Find where the given text appears and provide that cell's center as (x, y) coordinate. 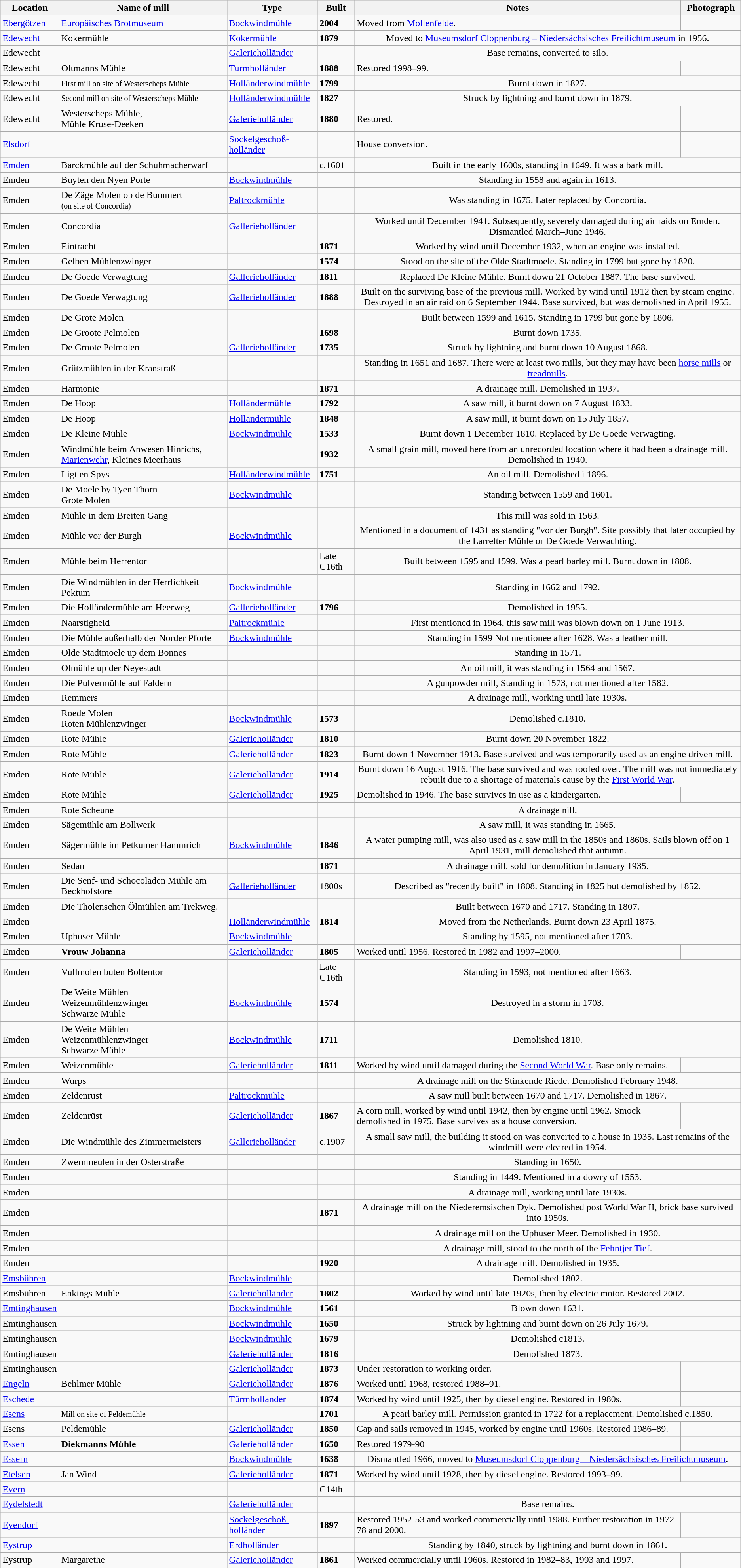
Cap and sails removed in 1945, worked by engine until 1960s. Restored 1986–89. (518, 1429)
Was standing in 1675. Later replaced by Concordia. (548, 200)
Restored 1952-53 and worked commercially until 1988. Further restoration in 1972-78 and 2000. (518, 1525)
A small saw mill, the building it stood on was converted to a house in 1935. Last remains of the windmill were cleared in 1954. (548, 1142)
A drainage mill, sold for demolition in January 1935. (548, 866)
A small grain mill, moved here from an unrecorded location where it had been a drainage mill. Demolished in 1940. (548, 454)
A drainage mill on the Stinkende Riede. Demolished February 1948. (548, 1080)
A saw mill, it burnt down on 15 July 1857. (548, 418)
Worked by wind until 1928, then by diesel engine. Restored 1993–99. (518, 1474)
Notes (518, 8)
Elsdorf (30, 144)
Eydelstedt (30, 1504)
Peldemühle (143, 1429)
Stood on the site of the Olde Stadtmoele. Standing in 1799 but gone by 1820. (548, 262)
Roede MolenRoten Mühlenzwinger (143, 718)
Die Windmühle des Zimmermeisters (143, 1142)
1867 (336, 1116)
Sedan (143, 866)
Mühle in dem Breiten Gang (143, 515)
This mill was sold in 1563. (548, 515)
Die Holländermühle am Heerweg (143, 608)
C14th (336, 1489)
De Zäge Molen op de Bummert(on site of Concordia) (143, 200)
Westerscheps Mühle,Mühle Kruse-Deeken (143, 119)
Standing between 1559 and 1601. (548, 495)
Gelben Mühlenzwinger (143, 262)
1861 (336, 1560)
Destroyed in a storm in 1703. (548, 1003)
1796 (336, 608)
Die Tholenschen Ölmühlen am Trekweg. (143, 907)
1792 (336, 403)
A drainage mill, stood to the north of the Fehntjer Tief. (548, 1248)
Built (336, 8)
Naarstigheid (143, 623)
2004 (336, 23)
Restored 1998–99. (518, 68)
1925 (336, 794)
Built between 1595 and 1599. Was a pearl barley mill. Burnt down in 1808. (548, 561)
1846 (336, 846)
Eintracht (143, 247)
A drainage mill on the Uphuser Meer. Demolished in 1930. (548, 1233)
A gunpowder mill, Standing in 1573, not mentioned after 1582. (548, 683)
A saw mill, it was standing in 1665. (548, 825)
1638 (336, 1459)
A saw mill, it burnt down on 7 August 1833. (548, 403)
Turmholländer (272, 68)
Moved from the Netherlands. Burnt down 23 April 1875. (548, 922)
First mentioned in 1964, this saw mill was blown down on 1 June 1913. (548, 623)
Die Pulvermühle auf Faldern (143, 683)
A drainage mill. Demolished in 1935. (548, 1263)
Olmühle up der Neyestadt (143, 668)
1848 (336, 418)
Base remains. (548, 1504)
1561 (336, 1308)
Base remains, converted to silo. (548, 53)
Worked by wind until December 1932, when an engine was installed. (548, 247)
Ebergötzen (30, 23)
Blown down 1631. (548, 1308)
Türmhollander (272, 1399)
Demolished in 1955. (548, 608)
Demolished 1802. (548, 1278)
Barckmühle auf der Schuhmacherwarf (143, 165)
Burnt down 1 November 1913. Base survived and was temporarily used as an engine driven mill. (548, 754)
1701 (336, 1414)
Described as "recently built" in 1808. Standing in 1825 but demolished by 1852. (548, 886)
Standing in 1599 Not mentionee after 1628. Was a leather mill. (548, 638)
1533 (336, 433)
1897 (336, 1525)
An oil mill, it was standing in 1564 and 1567. (548, 668)
1920 (336, 1263)
Essen (30, 1444)
Sägermühle im Petkumer Hammrich (143, 846)
De Kleine Mühle (143, 433)
1698 (336, 333)
Die Windmühlen in der Herrlichkeit Pektum (143, 587)
Standing in 1651 and 1687. There were at least two mills, but they may have been horse mills or treadmills. (548, 368)
Etelsen (30, 1474)
Demolished c.1810. (548, 718)
Under restoration to working order. (518, 1368)
1816 (336, 1353)
Grützmühlen in der Kranstraß (143, 368)
Demolished 1873. (548, 1353)
Diekmanns Mühle (143, 1444)
A pearl barley mill. Permission granted in 1722 for a replacement. Demolished c.1850. (548, 1414)
Burnt down 1 December 1810. Replaced by De Goede Verwagting. (548, 433)
Die Senf- und Schocoladen Mühle am Beckhofstore (143, 886)
Worked by wind until 1925, then by diesel engine. Restored in 1980s. (518, 1399)
1799 (336, 83)
1679 (336, 1338)
Standing in 1593, not mentioned after 1663. (548, 972)
Evern (30, 1489)
House conversion. (518, 144)
Moved to Museumsdorf Cloppenburg – Niedersächsisches Freilichtmuseum in 1956. (548, 38)
Enkings Mühle (143, 1293)
1827 (336, 98)
Standing in 1558 and again in 1613. (548, 180)
A drainage nill. (548, 810)
Eschede (30, 1399)
Photograph (711, 8)
1735 (336, 348)
A saw mill built between 1670 and 1717. Demolished in 1867. (548, 1095)
De Moele by Tyen ThornGrote Molen (143, 495)
Demolished in 1946. The base survives in use as a kindergarten. (518, 794)
Built between 1670 and 1717. Standing in 1807. (548, 907)
Europäisches Brotmuseum (143, 23)
Second mill on site of Westerscheps Mühle (143, 98)
Vullmolen buten Boltentor (143, 972)
1876 (336, 1384)
Worked until 1968, restored 1988–91. (518, 1384)
Rote Scheune (143, 810)
Standing by 1595, not mentioned after 1703. (548, 937)
De Grote Molen (143, 317)
First mill on site of Westerscheps Mühle (143, 83)
1810 (336, 739)
1802 (336, 1293)
Burnt down 20 November 1822. (548, 739)
Struck by lightning and burnt down on 26 July 1679. (548, 1323)
Vrouw Johanna (143, 952)
Burnt down in 1827. (548, 83)
Struck by lightning and burnt down in 1879. (548, 98)
1880 (336, 119)
A drainage mill on the Niederemsischen Dyk. Demolished post World War II, brick base survived into 1950s. (548, 1213)
Demolished 1810. (548, 1040)
Windmühle beim Anwesen Hinrichs, Marienwehr, Kleines Meerhaus (143, 454)
Type (272, 8)
Engeln (30, 1384)
Mühle vor der Burgh (143, 536)
Mühle beim Herrentor (143, 561)
Mentioned in a document of 1431 as standing "vor der Burgh". Site possibly that later occupied by the Larrelter Mühle or De Goede Verwachting. (548, 536)
1823 (336, 754)
A corn mill, worked by wind until 1942, then by engine until 1962. Smock demolished in 1975. Base survives as a house conversion. (518, 1116)
Location (30, 8)
Wurps (143, 1080)
Die Mühle außerhalb der Norder Pforte (143, 638)
1879 (336, 38)
Built in the early 1600s, standing in 1649. It was a bark mill. (548, 165)
Uphuser Mühle (143, 937)
Standing in 1571. (548, 653)
Standing by 1840, struck by lightning and burnt down in 1861. (548, 1545)
1573 (336, 718)
Standing in 1449. Mentioned in a dowry of 1553. (548, 1177)
1874 (336, 1399)
Demolished c1813. (548, 1338)
Restored. (518, 119)
1800s (336, 886)
1850 (336, 1429)
Behlmer Mühle (143, 1384)
Worked by wind until late 1920s, then by electric motor. Restored 2002. (548, 1293)
Concordia (143, 226)
Worked until December 1941. Subsequently, severely damaged during air raids on Emden. Dismantled March–June 1946. (548, 226)
Standing in 1650. (548, 1162)
Restored 1979-90 (518, 1444)
1711 (336, 1040)
1805 (336, 952)
Dismantled 1966, moved to Museumsdorf Cloppenburg – Niedersächsisches Freilichtmuseum. (548, 1459)
Ligt en Spys (143, 474)
Zeldenrust (143, 1095)
1814 (336, 922)
Mill on site of Peldemühle (143, 1414)
Struck by lightning and burnt down 10 August 1868. (548, 348)
Weizenmühle (143, 1065)
A drainage mill. Demolished in 1937. (548, 388)
Worked until 1956. Restored in 1982 and 1997–2000. (518, 952)
Buyten den Nyen Porte (143, 180)
Moved from Mollenfelde. (518, 23)
Burnt down 1735. (548, 333)
Zeldenrüst (143, 1116)
A water pumping mill, was also used as a saw mill in the 1850s and 1860s. Sails blown off on 1 April 1931, mill demolished that autumn. (548, 846)
Margarethe (143, 1560)
Standing in 1662 and 1792. (548, 587)
An oil mill. Demolished i 1896. (548, 474)
Harmonie (143, 388)
1751 (336, 474)
Remmers (143, 698)
Eyendorf (30, 1525)
1873 (336, 1368)
c.1601 (336, 165)
1932 (336, 454)
Zwernmeulen in der Osterstraße (143, 1162)
Built between 1599 and 1615. Standing in 1799 but gone by 1806. (548, 317)
Replaced De Kleine Mühle. Burnt down 21 October 1887. The base survived. (548, 277)
Sägemühle am Bollwerk (143, 825)
c.1907 (336, 1142)
1914 (336, 774)
Olde Stadtmoele up dem Bonnes (143, 653)
Oltmanns Mühle (143, 68)
Worked commercially until 1960s. Restored in 1982–83, 1993 and 1997. (518, 1560)
Jan Wind (143, 1474)
Name of mill (143, 8)
Erdholländer (272, 1545)
Worked by wind until damaged during the Second World War. Base only remains. (518, 1065)
Essern (30, 1459)
